From the cell containing the given text, extract its center point as (X, Y) coordinate. 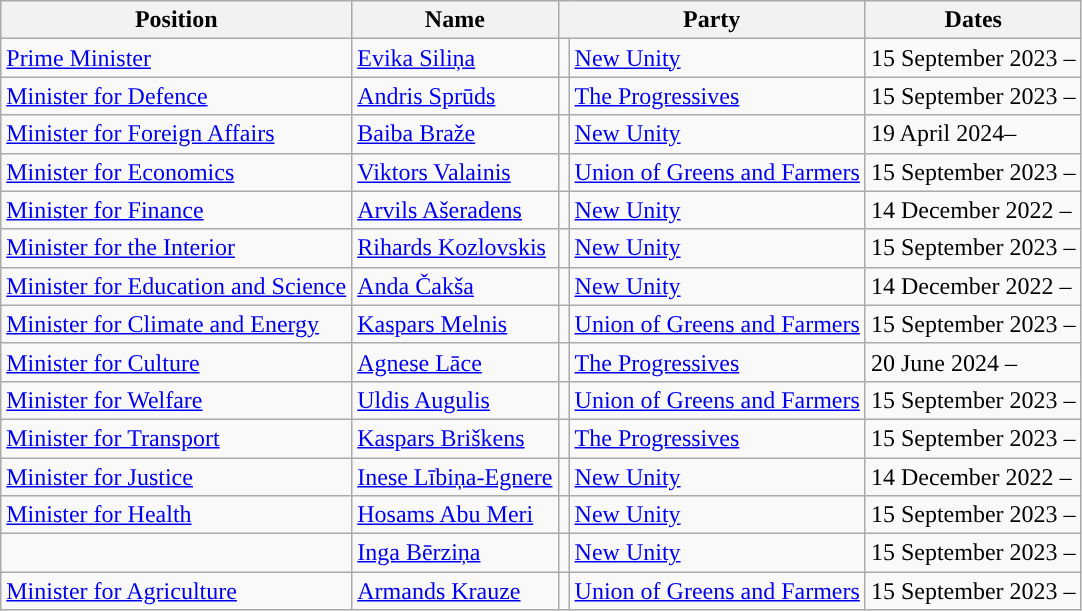
Minister for Finance (176, 210)
Minister for Health (176, 515)
Uldis Augulis (455, 400)
Anda Čakša (455, 286)
Minister for Culture (176, 362)
Minister for Defence (176, 96)
Minister for Education and Science (176, 286)
Minister for the Interior (176, 248)
Kaspars Melnis (455, 324)
Prime Minister (176, 58)
Minister for Foreign Affairs (176, 134)
Minister for Agriculture (176, 591)
Kaspars Briškens (455, 438)
20 June 2024 – (973, 362)
19 April 2024– (973, 134)
Minister for Transport (176, 438)
Agnese Lāce (455, 362)
Andris Sprūds (455, 96)
Name (455, 20)
Position (176, 20)
Inga Bērziņa (455, 553)
Minister for Climate and Energy (176, 324)
Hosams Abu Meri (455, 515)
Inese Lībiņa-Egnere (455, 477)
Party (712, 20)
Viktors Valainis (455, 172)
Baiba Braže (455, 134)
Minister for Economics (176, 172)
Rihards Kozlovskis (455, 248)
Arvils Ašeradens (455, 210)
Evika Siliņa (455, 58)
Dates (973, 20)
Armands Krauze (455, 591)
Minister for Welfare (176, 400)
Minister for Justice (176, 477)
